For the text-containing cell, return its midpoint in (X, Y) coordinate format. 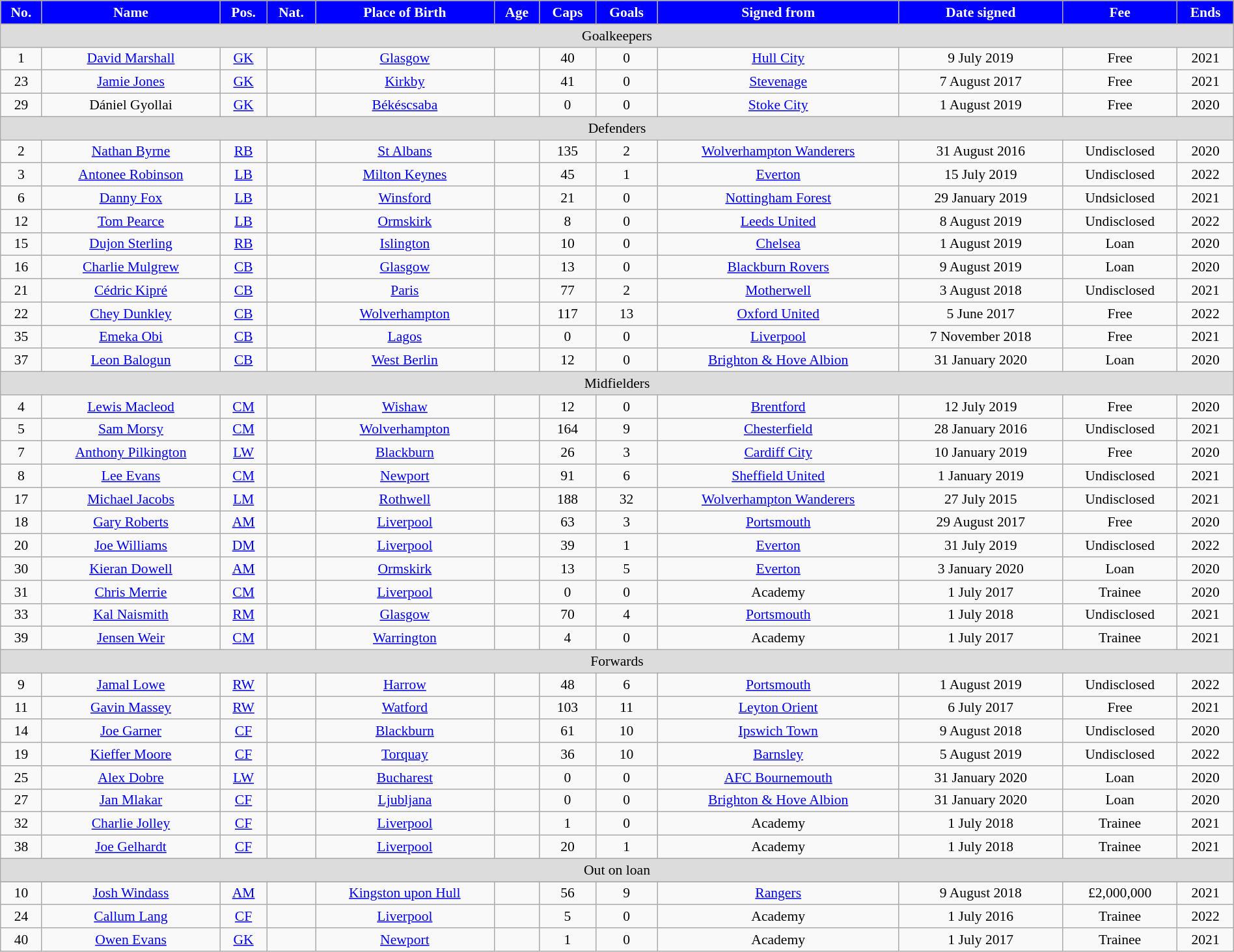
7 (21, 453)
Chesterfield (778, 429)
West Berlin (405, 360)
23 (21, 82)
Motherwell (778, 291)
Kal Naismith (131, 615)
Fee (1119, 12)
Cardiff City (778, 453)
Kirkby (405, 82)
Josh Windass (131, 893)
Blackburn Rovers (778, 267)
Out on loan (617, 870)
Rothwell (405, 499)
Warrington (405, 638)
Date signed (980, 12)
28 January 2016 (980, 429)
Antonee Robinson (131, 175)
Gary Roberts (131, 523)
Owen Evans (131, 940)
19 (21, 754)
Pos. (243, 12)
3 August 2018 (980, 291)
Sam Morsy (131, 429)
Oxford United (778, 314)
Jensen Weir (131, 638)
15 (21, 244)
Lewis Macleod (131, 407)
9 July 2019 (980, 59)
37 (21, 360)
Caps (568, 12)
5 June 2017 (980, 314)
24 (21, 917)
Nathan Byrne (131, 152)
Winsford (405, 198)
3 January 2020 (980, 569)
Charlie Jolley (131, 824)
Sheffield United (778, 476)
Kingston upon Hull (405, 893)
1 July 2016 (980, 917)
31 July 2019 (980, 546)
Joe Gelhardt (131, 847)
Békéscsaba (405, 105)
Goalkeepers (617, 36)
36 (568, 754)
Signed from (778, 12)
29 (21, 105)
188 (568, 499)
Charlie Mulgrew (131, 267)
Dujon Sterling (131, 244)
33 (21, 615)
1 January 2019 (980, 476)
7 November 2018 (980, 337)
5 August 2019 (980, 754)
26 (568, 453)
63 (568, 523)
Hull City (778, 59)
LM (243, 499)
Jamie Jones (131, 82)
Undsiclosed (1119, 198)
61 (568, 731)
Milton Keynes (405, 175)
Bucharest (405, 778)
Name (131, 12)
Leon Balogun (131, 360)
Watford (405, 708)
15 July 2019 (980, 175)
David Marshall (131, 59)
Ljubljana (405, 800)
Harrow (405, 685)
70 (568, 615)
Midfielders (617, 383)
Jan Mlakar (131, 800)
Wishaw (405, 407)
117 (568, 314)
16 (21, 267)
AFC Bournemouth (778, 778)
31 (21, 592)
Defenders (617, 128)
30 (21, 569)
Callum Lang (131, 917)
Alex Dobre (131, 778)
Jamal Lowe (131, 685)
22 (21, 314)
Kieran Dowell (131, 569)
18 (21, 523)
91 (568, 476)
RM (243, 615)
27 (21, 800)
9 August 2019 (980, 267)
164 (568, 429)
Kieffer Moore (131, 754)
Rangers (778, 893)
Goals (626, 12)
Brentford (778, 407)
56 (568, 893)
17 (21, 499)
Lagos (405, 337)
Tom Pearce (131, 221)
7 August 2017 (980, 82)
6 July 2017 (980, 708)
Emeka Obi (131, 337)
Barnsley (778, 754)
Ends (1205, 12)
Gavin Massey (131, 708)
10 January 2019 (980, 453)
Joe Williams (131, 546)
Islington (405, 244)
Stevenage (778, 82)
Place of Birth (405, 12)
77 (568, 291)
Lee Evans (131, 476)
Michael Jacobs (131, 499)
31 August 2016 (980, 152)
135 (568, 152)
38 (21, 847)
Anthony Pilkington (131, 453)
25 (21, 778)
Forwards (617, 662)
103 (568, 708)
St Albans (405, 152)
8 August 2019 (980, 221)
35 (21, 337)
Dániel Gyollai (131, 105)
Paris (405, 291)
Joe Garner (131, 731)
Leeds United (778, 221)
Torquay (405, 754)
12 July 2019 (980, 407)
Nat. (291, 12)
Chey Dunkley (131, 314)
Chris Merrie (131, 592)
27 July 2015 (980, 499)
29 January 2019 (980, 198)
Ipswich Town (778, 731)
Stoke City (778, 105)
Cédric Kipré (131, 291)
14 (21, 731)
29 August 2017 (980, 523)
£2,000,000 (1119, 893)
Danny Fox (131, 198)
Nottingham Forest (778, 198)
No. (21, 12)
Age (517, 12)
41 (568, 82)
45 (568, 175)
48 (568, 685)
Chelsea (778, 244)
DM (243, 546)
Leyton Orient (778, 708)
